Extract the (x, y) coordinate from the center of the cell holding the provided text.  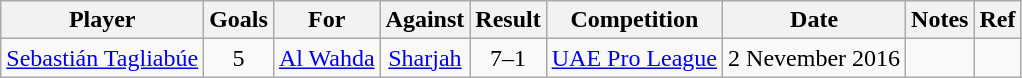
Result (508, 20)
5 (239, 58)
For (326, 20)
Date (814, 20)
Sharjah (425, 58)
Against (425, 20)
Sebastián Tagliabúe (102, 58)
UAE Pro League (634, 58)
Notes (940, 20)
Player (102, 20)
2 Nevember 2016 (814, 58)
Competition (634, 20)
Goals (239, 20)
Al Wahda (326, 58)
Ref (998, 20)
7–1 (508, 58)
